Provide the (X, Y) coordinate of the cell's center where the given text is located.  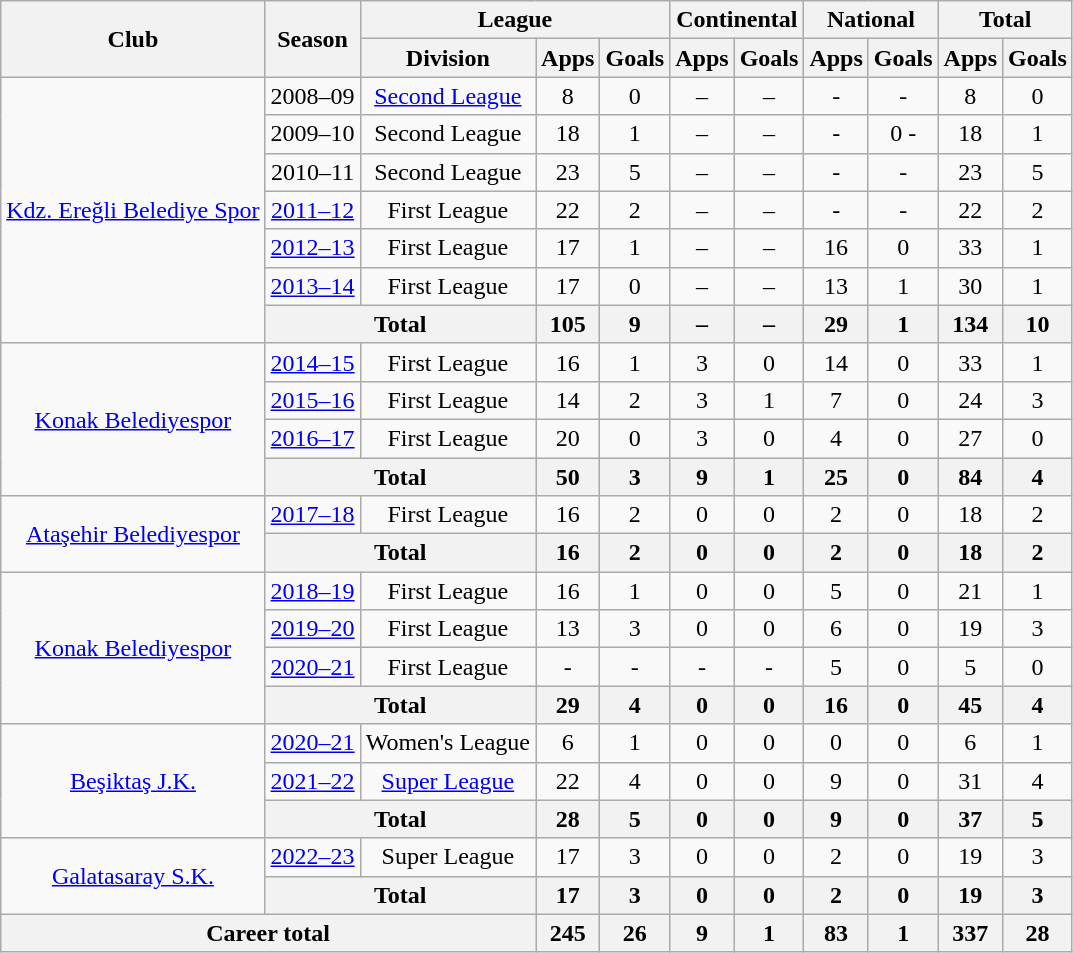
0 - (903, 134)
2009–10 (312, 134)
2012–13 (312, 248)
2015–16 (312, 400)
7 (836, 400)
Kdz. Ereğli Belediye Spor (133, 210)
Galatasaray S.K. (133, 876)
45 (970, 705)
245 (568, 933)
2014–15 (312, 362)
21 (970, 591)
Division (448, 58)
25 (836, 477)
31 (970, 781)
League (515, 20)
Career total (268, 933)
2022–23 (312, 857)
83 (836, 933)
2021–22 (312, 781)
2017–18 (312, 515)
10 (1038, 324)
105 (568, 324)
Beşiktaş J.K. (133, 781)
20 (568, 438)
Ataşehir Belediyespor (133, 534)
2013–14 (312, 286)
50 (568, 477)
337 (970, 933)
27 (970, 438)
24 (970, 400)
2008–09 (312, 96)
26 (635, 933)
2011–12 (312, 210)
30 (970, 286)
National (871, 20)
Women's League (448, 743)
Continental (737, 20)
37 (970, 819)
134 (970, 324)
Club (133, 39)
Season (312, 39)
2010–11 (312, 172)
2018–19 (312, 591)
84 (970, 477)
2016–17 (312, 438)
2019–20 (312, 629)
